Output the [X, Y] coordinate of the center of the cell containing the given text.  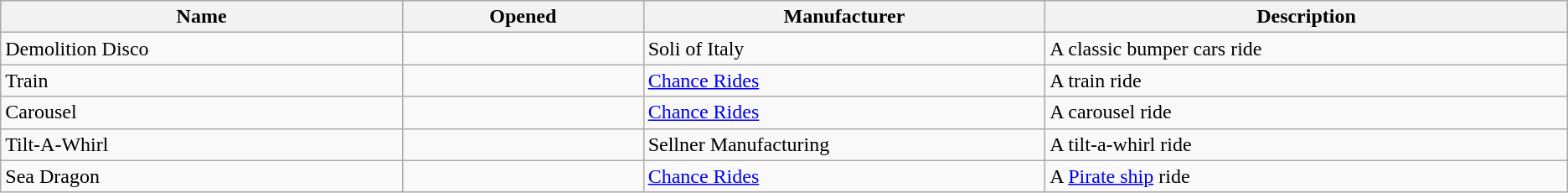
Opened [523, 17]
Carousel [202, 112]
A tilt-a-whirl ride [1307, 144]
Soli of Italy [844, 49]
Description [1307, 17]
A train ride [1307, 81]
Name [202, 17]
Tilt-A-Whirl [202, 144]
Sea Dragon [202, 176]
Sellner Manufacturing [844, 144]
A Pirate ship ride [1307, 176]
Manufacturer [844, 17]
A classic bumper cars ride [1307, 49]
Demolition Disco [202, 49]
Train [202, 81]
A carousel ride [1307, 112]
